Capture the cell that displays the provided text and extract its (x, y) central coordinate. 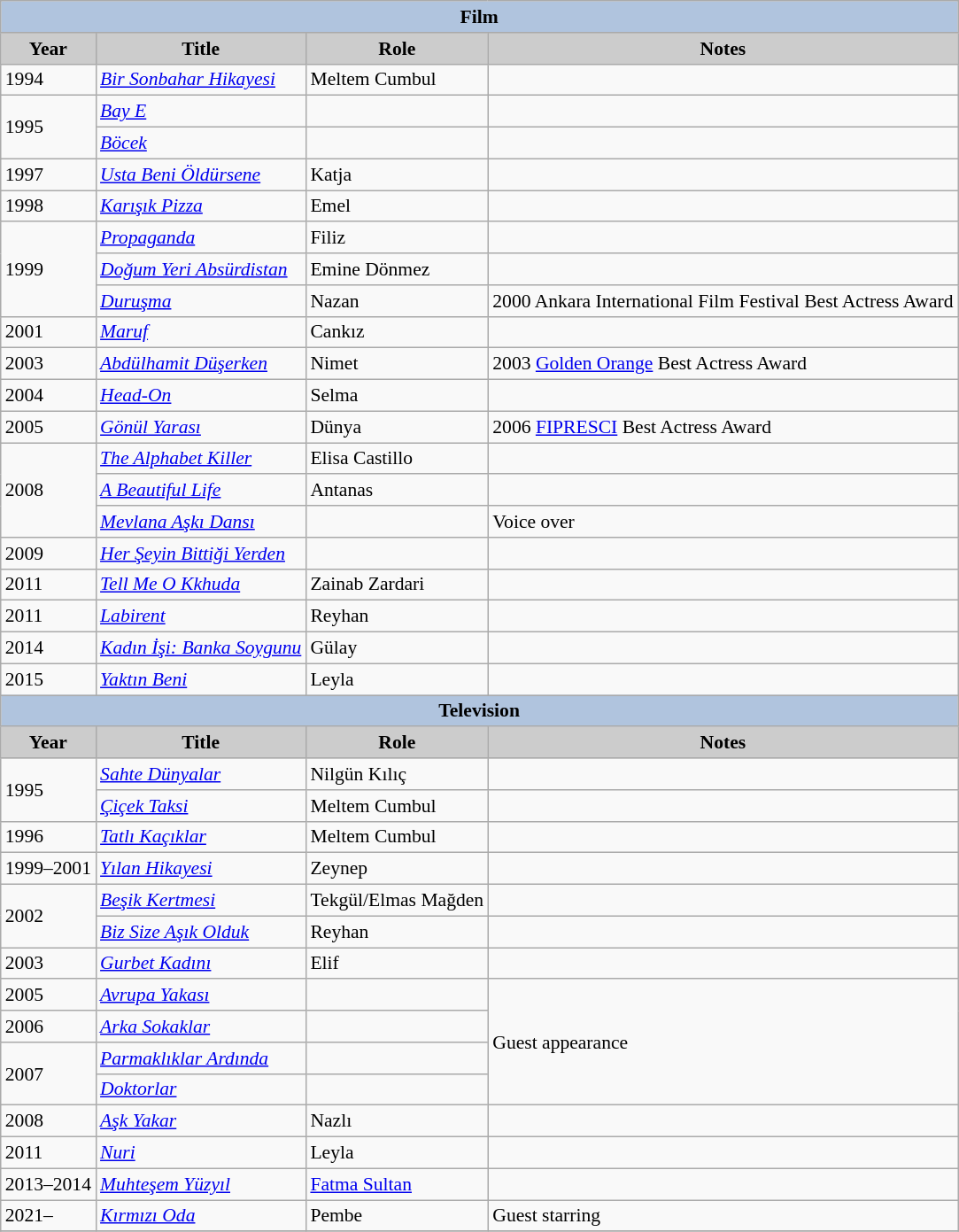
2004 (48, 396)
Fatma Sultan (397, 1184)
2002 (48, 916)
Kadın İşi: Banka Soygunu (200, 648)
Guest starring (723, 1216)
2013–2014 (48, 1184)
Sahte Dünyalar (200, 774)
Gönül Yarası (200, 427)
2021– (48, 1216)
Tekgül/Elmas Mağden (397, 901)
2007 (48, 1073)
2001 (48, 332)
Emine Dönmez (397, 269)
Avrupa Yakası (200, 996)
Doktorlar (200, 1089)
Yılan Hikayesi (200, 869)
Yaktın Beni (200, 679)
Antanas (397, 491)
Pembe (397, 1216)
Elif (397, 964)
Doğum Yeri Absürdistan (200, 269)
Voice over (723, 522)
2006 FIPRESCI Best Actress Award (723, 427)
1994 (48, 80)
Gülay (397, 648)
2009 (48, 554)
Bay E (200, 112)
1999 (48, 269)
Elisa Castillo (397, 459)
1997 (48, 174)
Bir Sonbahar Hikayesi (200, 80)
2006 (48, 1027)
Film (480, 17)
The Alphabet Killer (200, 459)
Gurbet Kadını (200, 964)
Duruşma (200, 301)
1999–2001 (48, 869)
Nazan (397, 301)
Arka Sokaklar (200, 1027)
Selma (397, 396)
Labirent (200, 616)
Biz Size Aşık Olduk (200, 932)
Zeynep (397, 869)
Usta Beni Öldürsene (200, 174)
A Beautiful Life (200, 491)
1998 (48, 206)
Katja (397, 174)
Guest appearance (723, 1042)
Dünya (397, 427)
Mevlana Aşkı Dansı (200, 522)
Maruf (200, 332)
Aşk Yakar (200, 1121)
Muhteşem Yüzyıl (200, 1184)
Abdülhamit Düşerken (200, 364)
Television (480, 711)
Parmaklıklar Ardında (200, 1058)
Propaganda (200, 238)
Emel (397, 206)
Tell Me O Kkhuda (200, 585)
2014 (48, 648)
Böcek (200, 143)
Nuri (200, 1153)
2015 (48, 679)
Head-On (200, 396)
Beşik Kertmesi (200, 901)
Çiçek Taksi (200, 806)
Nimet (397, 364)
Her Şeyin Bittiği Yerden (200, 554)
Karışık Pizza (200, 206)
2003 Golden Orange Best Actress Award (723, 364)
1996 (48, 837)
Cankız (397, 332)
Filiz (397, 238)
Nazlı (397, 1121)
Nilgün Kılıç (397, 774)
Tatlı Kaçıklar (200, 837)
Kırmızı Oda (200, 1216)
Zainab Zardari (397, 585)
2000 Ankara International Film Festival Best Actress Award (723, 301)
